Output the [X, Y] coordinate of the center of the cell containing the given text.  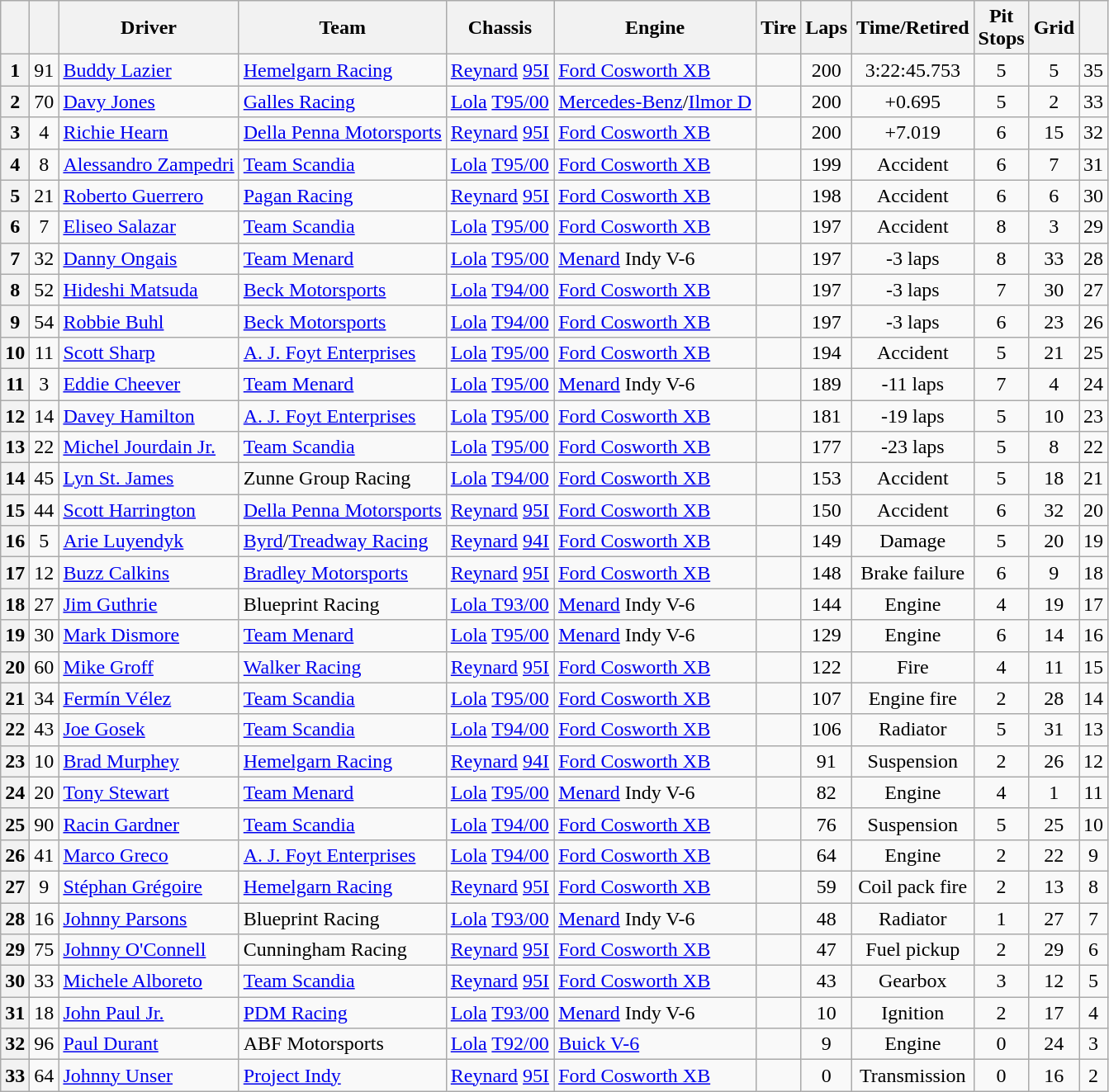
Paul Durant [149, 1044]
Lyn St. James [149, 479]
90 [45, 824]
153 [827, 479]
Eddie Cheever [149, 384]
34 [45, 698]
Danny Ongais [149, 258]
Transmission [913, 1075]
Chassis [500, 28]
PDM Racing [342, 1013]
Mercedes-Benz/Ilmor D [656, 102]
Lola T92/00 [500, 1044]
Davy Jones [149, 102]
149 [827, 541]
82 [827, 792]
Brad Murphey [149, 761]
Eliseo Salazar [149, 227]
Driver [149, 28]
Damage [913, 541]
181 [827, 415]
Gearbox [913, 981]
75 [45, 950]
Walker Racing [342, 667]
Jim Guthrie [149, 604]
41 [45, 855]
3:22:45.753 [913, 70]
Johnny O'Connell [149, 950]
Fire [913, 667]
189 [827, 384]
106 [827, 730]
Byrd/Treadway Racing [342, 541]
Team [342, 28]
96 [45, 1044]
Arie Luyendyk [149, 541]
Johnny Parsons [149, 919]
Galles Racing [342, 102]
Mike Groff [149, 667]
Richie Hearn [149, 133]
Fermín Vélez [149, 698]
-11 laps [913, 384]
Laps [827, 28]
35 [1093, 70]
Davey Hamilton [149, 415]
Scott Harrington [149, 510]
44 [45, 510]
Buick V-6 [656, 1044]
48 [827, 919]
59 [827, 886]
Scott Sharp [149, 352]
52 [45, 290]
Buzz Calkins [149, 573]
Bradley Motorsports [342, 573]
Roberto Guerrero [149, 196]
129 [827, 636]
+0.695 [913, 102]
Fuel pickup [913, 950]
148 [827, 573]
Ignition [913, 1013]
150 [827, 510]
Stéphan Grégoire [149, 886]
107 [827, 698]
-19 laps [913, 415]
45 [45, 479]
54 [45, 321]
Alessandro Zampedri [149, 164]
Tire [779, 28]
Marco Greco [149, 855]
Robbie Buhl [149, 321]
Project Indy [342, 1075]
Michele Alboreto [149, 981]
122 [827, 667]
144 [827, 604]
Johnny Unser [149, 1075]
Joe Gosek [149, 730]
Time/Retired [913, 28]
+7.019 [913, 133]
Michel Jourdain Jr. [149, 447]
76 [827, 824]
ABF Motorsports [342, 1044]
Buddy Lazier [149, 70]
Racin Gardner [149, 824]
Coil pack fire [913, 886]
Cunningham Racing [342, 950]
70 [45, 102]
-23 laps [913, 447]
198 [827, 196]
199 [827, 164]
Pagan Racing [342, 196]
177 [827, 447]
47 [827, 950]
Engine fire [913, 698]
Grid [1054, 28]
Mark Dismore [149, 636]
Tony Stewart [149, 792]
194 [827, 352]
Zunne Group Racing [342, 479]
Hideshi Matsuda [149, 290]
John Paul Jr. [149, 1013]
PitStops [1001, 28]
Brake failure [913, 573]
60 [45, 667]
